Determine the [X, Y] coordinate at the center of the cell enclosing the given text.  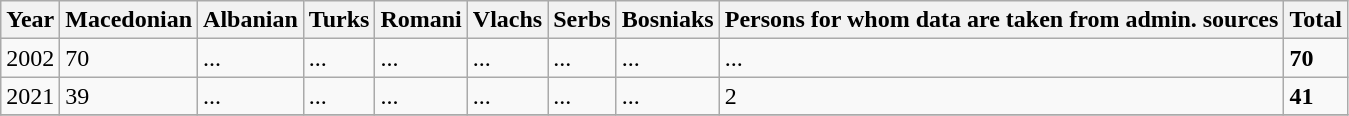
Persons for whom data are taken from admin. sources [1002, 20]
2 [1002, 96]
Turks [339, 20]
Serbs [582, 20]
2021 [30, 96]
41 [1316, 96]
Year [30, 20]
39 [129, 96]
Macedonian [129, 20]
2002 [30, 58]
Vlachs [507, 20]
Albanian [251, 20]
Bosniaks [668, 20]
Total [1316, 20]
Romani [421, 20]
